Find where the given text appears and provide that cell's center as (X, Y) coordinate. 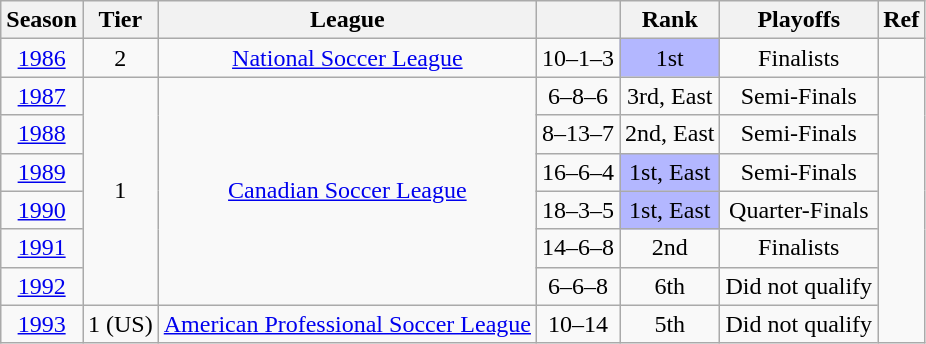
2nd, East (670, 134)
1988 (42, 134)
8–13–7 (578, 134)
1986 (42, 58)
Quarter-Finals (799, 210)
2nd (670, 248)
1 (120, 191)
2 (120, 58)
1993 (42, 324)
6th (670, 286)
6–6–8 (578, 286)
16–6–4 (578, 172)
5th (670, 324)
American Professional Soccer League (347, 324)
6–8–6 (578, 96)
1 (US) (120, 324)
3rd, East (670, 96)
14–6–8 (578, 248)
Rank (670, 20)
Ref (902, 20)
Playoffs (799, 20)
League (347, 20)
18–3–5 (578, 210)
1990 (42, 210)
10–14 (578, 324)
Season (42, 20)
1989 (42, 172)
1987 (42, 96)
1st (670, 58)
10–1–3 (578, 58)
1992 (42, 286)
Tier (120, 20)
Canadian Soccer League (347, 191)
National Soccer League (347, 58)
1991 (42, 248)
